For the text-containing cell, return its midpoint in [x, y] coordinate format. 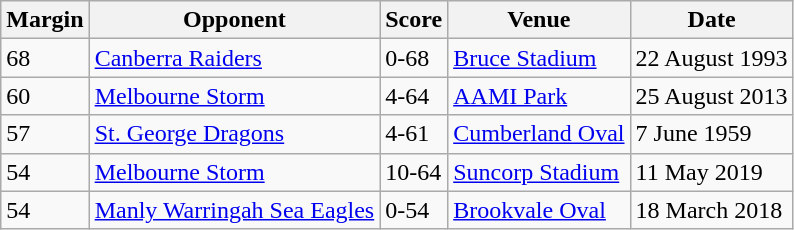
18 March 2018 [712, 210]
4-64 [414, 96]
0-68 [414, 58]
11 May 2019 [712, 172]
Opponent [234, 20]
Bruce Stadium [539, 58]
Margin [45, 20]
4-61 [414, 134]
7 June 1959 [712, 134]
57 [45, 134]
0-54 [414, 210]
Venue [539, 20]
25 August 2013 [712, 96]
Suncorp Stadium [539, 172]
68 [45, 58]
Date [712, 20]
22 August 1993 [712, 58]
10-64 [414, 172]
60 [45, 96]
Score [414, 20]
AAMI Park [539, 96]
Canberra Raiders [234, 58]
St. George Dragons [234, 134]
Brookvale Oval [539, 210]
Manly Warringah Sea Eagles [234, 210]
Cumberland Oval [539, 134]
